Return the (X, Y) coordinate for the center point of the cell that contains the specified text.  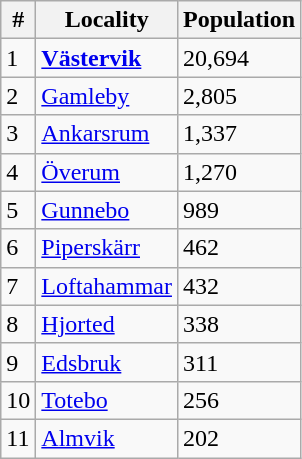
10 (18, 400)
Loftahammar (107, 286)
9 (18, 362)
Hjorted (107, 324)
1,337 (238, 134)
Almvik (107, 438)
Gunnebo (107, 210)
1 (18, 58)
462 (238, 248)
202 (238, 438)
Totebo (107, 400)
3 (18, 134)
Population (238, 20)
989 (238, 210)
Ankarsrum (107, 134)
# (18, 20)
432 (238, 286)
8 (18, 324)
Överum (107, 172)
Locality (107, 20)
256 (238, 400)
11 (18, 438)
2 (18, 96)
Västervik (107, 58)
Edsbruk (107, 362)
Piperskärr (107, 248)
6 (18, 248)
7 (18, 286)
311 (238, 362)
4 (18, 172)
20,694 (238, 58)
338 (238, 324)
1,270 (238, 172)
Gamleby (107, 96)
2,805 (238, 96)
5 (18, 210)
